Return (X, Y) of the center of cell containing provided text 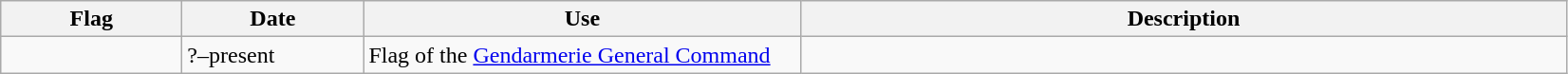
Flag of the Gendarmerie General Command (583, 55)
Description (1184, 19)
Flag (91, 19)
?–present (273, 55)
Use (583, 19)
Date (273, 19)
